Search for the cell housing the specified text and yield its (x, y) center coordinate. 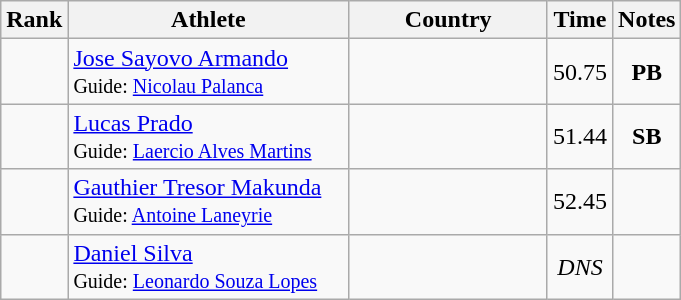
52.45 (580, 202)
Athlete (208, 20)
Notes (647, 20)
DNS (580, 266)
Daniel SilvaGuide: Leonardo Souza Lopes (208, 266)
SB (647, 136)
Country (448, 20)
Time (580, 20)
50.75 (580, 72)
Jose Sayovo ArmandoGuide: Nicolau Palanca (208, 72)
PB (647, 72)
Gauthier Tresor MakundaGuide: Antoine Laneyrie (208, 202)
Rank (34, 20)
Lucas PradoGuide: Laercio Alves Martins (208, 136)
51.44 (580, 136)
